Locate the cell with the specified text and output its (x, y) center coordinate. 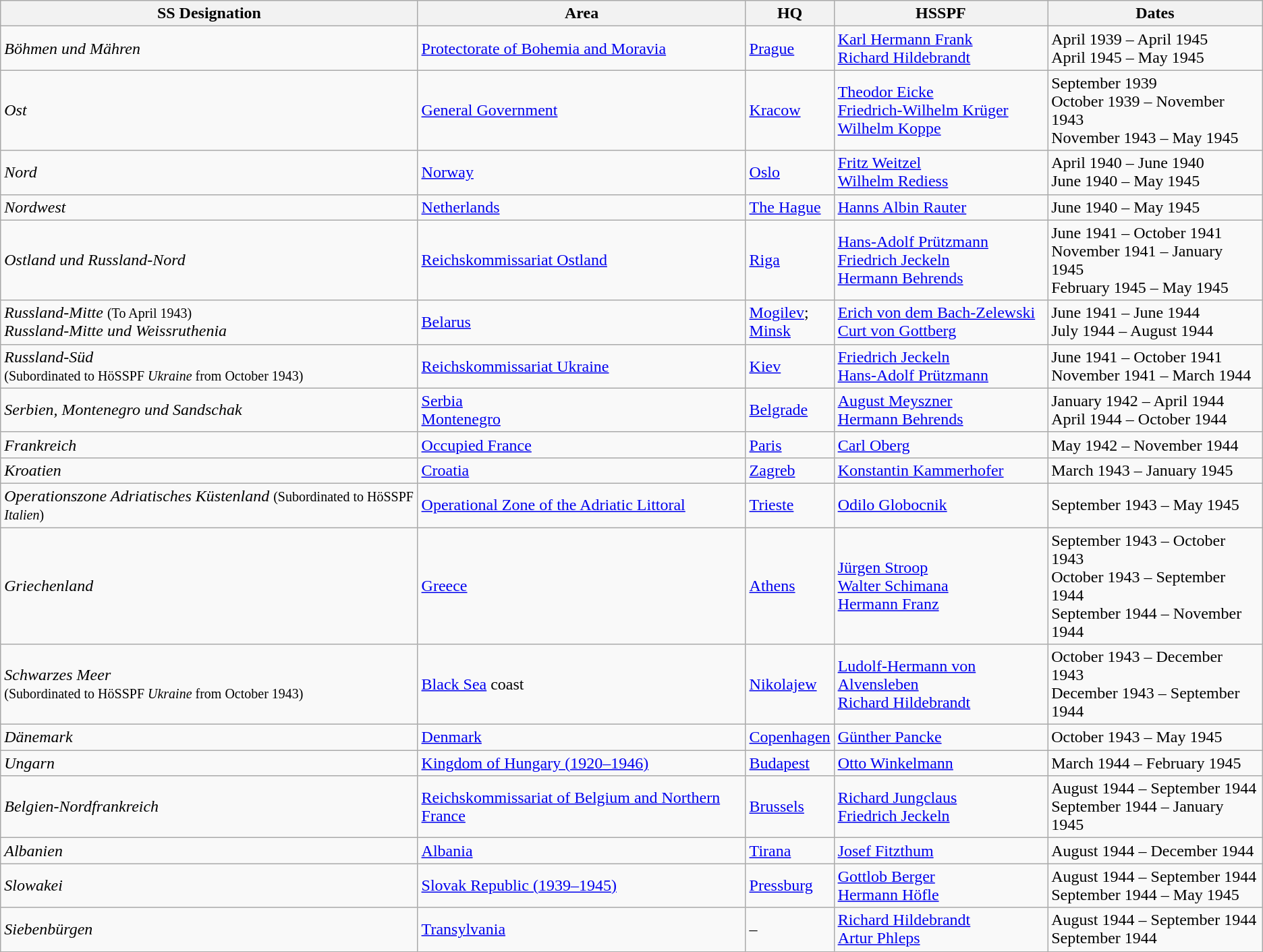
Oslo (789, 173)
Reichskommissariat Ostland (582, 260)
Mogilev;Minsk (789, 323)
Kracow (789, 111)
– (789, 930)
Copenhagen (789, 737)
August 1944 – September 1944September 1944 – January 1945 (1155, 807)
Frankreich (209, 445)
Protectorate of Bohemia and Moravia (582, 49)
June 1940 – May 1945 (1155, 207)
Richard JungclausFriedrich Jeckeln (941, 807)
September 1943 – May 1945 (1155, 505)
Serbien, Montenegro und Sandschak (209, 410)
Schwarzes Meer(Subordinated to HöSSPF Ukraine from October 1943) (209, 684)
General Government (582, 111)
Dates (1155, 13)
Konstantin Kammerhofer (941, 470)
Russland-Süd(Subordinated to HöSSPF Ukraine from October 1943) (209, 366)
May 1942 – November 1944 (1155, 445)
Operationszone Adriatisches Küstenland (Subordinated to HöSSPF Italien) (209, 505)
Paris (789, 445)
Denmark (582, 737)
Norway (582, 173)
October 1943 – May 1945 (1155, 737)
Area (582, 13)
Budapest (789, 763)
Trieste (789, 505)
Ungarn (209, 763)
Netherlands (582, 207)
Occupied France (582, 445)
Black Sea coast (582, 684)
Jürgen StroopWalter SchimanaHermann Franz (941, 586)
August 1944 – December 1944 (1155, 851)
Carl Oberg (941, 445)
March 1944 – February 1945 (1155, 763)
Greece (582, 586)
The Hague (789, 207)
January 1942 – April 1944April 1944 – October 1944 (1155, 410)
June 1941 – October 1941November 1941 – January 1945February 1945 – May 1945 (1155, 260)
September 1939October 1939 – November 1943November 1943 – May 1945 (1155, 111)
Operational Zone of the Adriatic Littoral (582, 505)
Richard Hildebrandt Artur Phleps (941, 930)
Friedrich JeckelnHans-Adolf Prützmann (941, 366)
October 1943 – December 1943December 1943 – September 1944 (1155, 684)
Odilo Globocnik (941, 505)
Ostland und Russland-Nord (209, 260)
Belgien-Nordfrankreich (209, 807)
Tirana (789, 851)
Nordwest (209, 207)
June 1941 – June 1944July 1944 – August 1944 (1155, 323)
August MeysznerHermann Behrends (941, 410)
June 1941 – October 1941November 1941 – March 1944 (1155, 366)
August 1944 – September 1944September 1944 – May 1945 (1155, 885)
Karl Hermann FrankRichard Hildebrandt (941, 49)
Kroatien (209, 470)
Hans-Adolf PrützmannFriedrich JeckelnHermann Behrends (941, 260)
Nikolajew (789, 684)
Siebenbürgen (209, 930)
Günther Pancke (941, 737)
Griechenland (209, 586)
HQ (789, 13)
Reichskommissariat Ukraine (582, 366)
April 1939 – April 1945April 1945 – May 1945 (1155, 49)
Pressburg (789, 885)
Reichskommissariat of Belgium and Northern France (582, 807)
April 1940 – June 1940June 1940 – May 1945 (1155, 173)
Albania (582, 851)
Nord (209, 173)
SerbiaMontenegro (582, 410)
September 1943 – October 1943October 1943 – September 1944September 1944 – November 1944 (1155, 586)
Slovak Republic (1939–1945) (582, 885)
Otto Winkelmann (941, 763)
Russland-Mitte (To April 1943)Russland-Mitte und Weissruthenia (209, 323)
HSSPF (941, 13)
Belarus (582, 323)
Athens (789, 586)
Theodor EickeFriedrich-Wilhelm KrügerWilhelm Koppe (941, 111)
Ludolf-Hermann von AlvenslebenRichard Hildebrandt (941, 684)
Dänemark (209, 737)
Erich von dem Bach-ZelewskiCurt von Gottberg (941, 323)
Josef Fitzthum (941, 851)
Albanien (209, 851)
August 1944 – September 1944September 1944 (1155, 930)
Hanns Albin Rauter (941, 207)
Belgrade (789, 410)
SS Designation (209, 13)
Zagreb (789, 470)
Riga (789, 260)
Kingdom of Hungary (1920–1946) (582, 763)
Fritz WeitzelWilhelm Rediess (941, 173)
Croatia (582, 470)
Brussels (789, 807)
Slowakei (209, 885)
Kiev (789, 366)
Gottlob BergerHermann Höfle (941, 885)
March 1943 – January 1945 (1155, 470)
Böhmen und Mähren (209, 49)
Prague (789, 49)
Transylvania (582, 930)
Ost (209, 111)
